Capture the cell that displays the provided text and extract its [x, y] central coordinate. 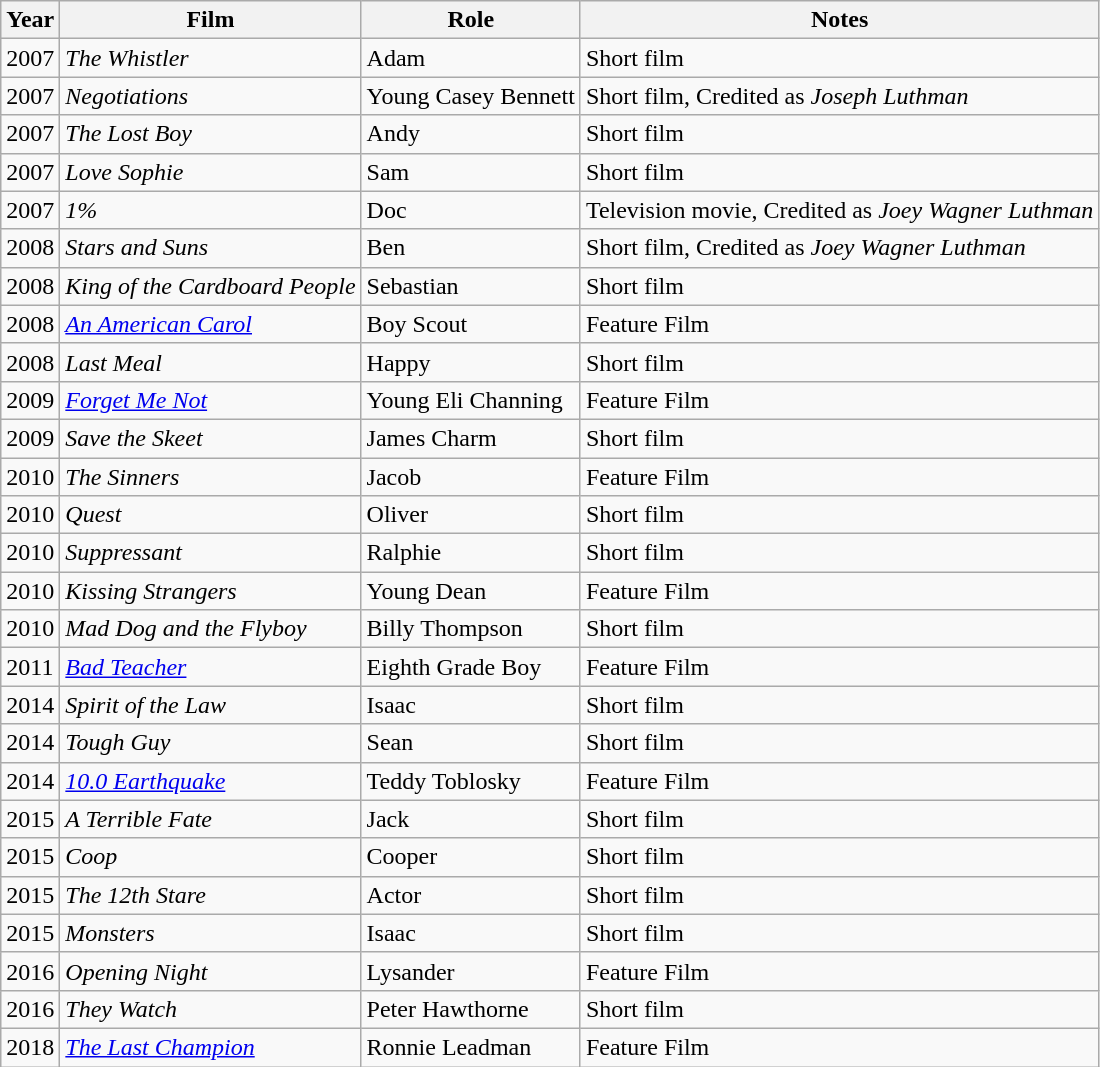
Coop [210, 857]
An American Carol [210, 324]
Peter Hawthorne [470, 1009]
Young Eli Channing [470, 400]
Mad Dog and the Flyboy [210, 629]
Teddy Toblosky [470, 781]
Jack [470, 819]
10.0 Earthquake [210, 781]
A Terrible Fate [210, 819]
Actor [470, 895]
Year [30, 20]
Doc [470, 210]
2011 [30, 667]
Save the Skeet [210, 438]
Suppressant [210, 553]
Eighth Grade Boy [470, 667]
The Last Champion [210, 1047]
King of the Cardboard People [210, 286]
Lysander [470, 971]
Boy Scout [470, 324]
Sean [470, 743]
Monsters [210, 933]
Short film, Credited as Joseph Luthman [839, 96]
Cooper [470, 857]
Jacob [470, 477]
The Whistler [210, 58]
Last Meal [210, 362]
Television movie, Credited as Joey Wagner Luthman [839, 210]
Kissing Strangers [210, 591]
Role [470, 20]
Bad Teacher [210, 667]
Negotiations [210, 96]
Stars and Suns [210, 248]
Love Sophie [210, 172]
Happy [470, 362]
Ronnie Leadman [470, 1047]
1% [210, 210]
The Lost Boy [210, 134]
The Sinners [210, 477]
The 12th Stare [210, 895]
Forget Me Not [210, 400]
James Charm [470, 438]
Film [210, 20]
Short film, Credited as Joey Wagner Luthman [839, 248]
Sebastian [470, 286]
Ralphie [470, 553]
They Watch [210, 1009]
Opening Night [210, 971]
Quest [210, 515]
Spirit of the Law [210, 705]
Oliver [470, 515]
Andy [470, 134]
Adam [470, 58]
Billy Thompson [470, 629]
2018 [30, 1047]
Young Dean [470, 591]
Tough Guy [210, 743]
Sam [470, 172]
Young Casey Bennett [470, 96]
Ben [470, 248]
Notes [839, 20]
